Capture the cell that displays the provided text and extract its [x, y] central coordinate. 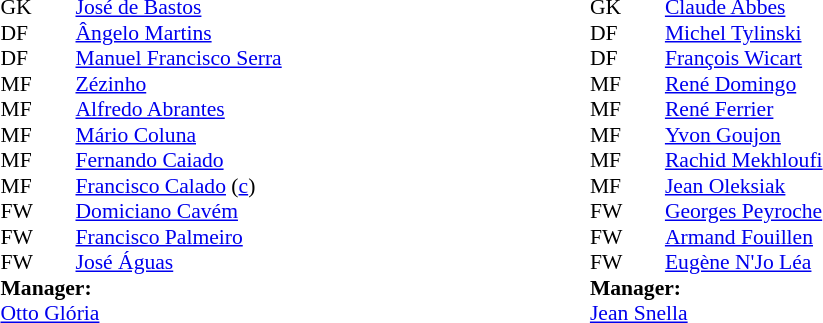
Fernando Caiado [179, 161]
Domiciano Cavém [179, 211]
Armand Fouillen [744, 237]
Yvon Goujon [744, 135]
Georges Peyroche [744, 211]
René Ferrier [744, 109]
Mário Coluna [179, 135]
Ângelo Martins [179, 33]
Francisco Palmeiro [179, 237]
Manuel Francisco Serra [179, 59]
Alfredo Abrantes [179, 109]
Francisco Calado (c) [179, 186]
Rachid Mekhloufi [744, 161]
Jean Oleksiak [744, 186]
François Wicart [744, 59]
René Domingo [744, 84]
Michel Tylinski [744, 33]
Eugène N'Jo Léa [744, 263]
José Águas [179, 263]
Zézinho [179, 84]
